From the cell containing the given text, extract its center point as [x, y] coordinate. 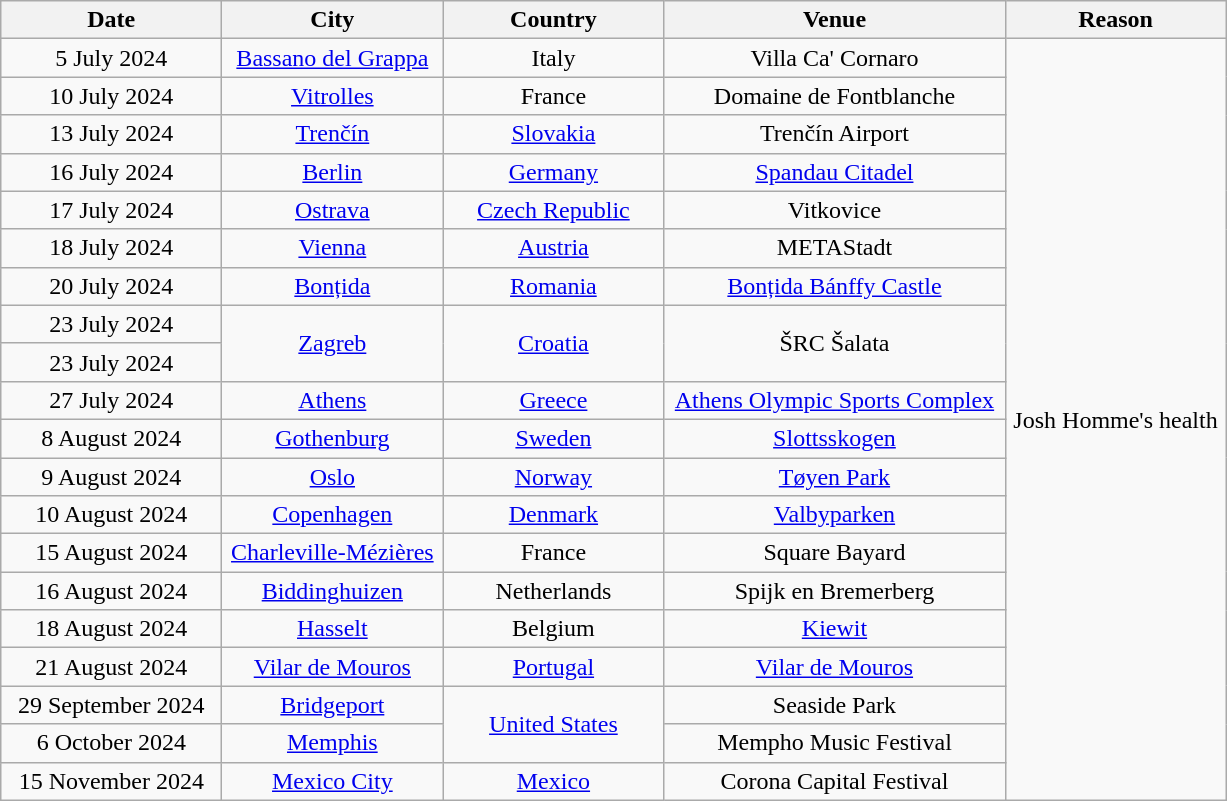
Reason [1116, 20]
5 July 2024 [112, 58]
Austria [554, 248]
Vitkovice [834, 210]
Mempho Music Festival [834, 743]
Belgium [554, 629]
Zagreb [332, 343]
15 November 2024 [112, 781]
15 August 2024 [112, 553]
Copenhagen [332, 515]
29 September 2024 [112, 705]
21 August 2024 [112, 667]
Portugal [554, 667]
Vitrolles [332, 96]
8 August 2024 [112, 438]
Trenčín Airport [834, 134]
17 July 2024 [112, 210]
6 October 2024 [112, 743]
Charleville-Mézières [332, 553]
Sweden [554, 438]
Athens Olympic Sports Complex [834, 400]
20 July 2024 [112, 286]
Biddinghuizen [332, 591]
ŠRC Šalata [834, 343]
Venue [834, 20]
Czech Republic [554, 210]
Domaine de Fontblanche [834, 96]
Villa Ca' Cornaro [834, 58]
Seaside Park [834, 705]
Bonțida Bánffy Castle [834, 286]
27 July 2024 [112, 400]
Ostrava [332, 210]
Bridgeport [332, 705]
Greece [554, 400]
Mexico [554, 781]
Oslo [332, 477]
Country [554, 20]
United States [554, 724]
Italy [554, 58]
Netherlands [554, 591]
METAStadt [834, 248]
16 July 2024 [112, 172]
City [332, 20]
18 August 2024 [112, 629]
13 July 2024 [112, 134]
Mexico City [332, 781]
Croatia [554, 343]
9 August 2024 [112, 477]
16 August 2024 [112, 591]
Josh Homme's health [1116, 420]
Spijk en Bremerberg [834, 591]
Gothenburg [332, 438]
Valbyparken [834, 515]
10 August 2024 [112, 515]
Norway [554, 477]
Trenčín [332, 134]
Spandau Citadel [834, 172]
Memphis [332, 743]
10 July 2024 [112, 96]
Slottsskogen [834, 438]
Hasselt [332, 629]
Kiewit [834, 629]
Vienna [332, 248]
Athens [332, 400]
Date [112, 20]
Corona Capital Festival [834, 781]
Bassano del Grappa [332, 58]
Romania [554, 286]
Slovakia [554, 134]
Denmark [554, 515]
Berlin [332, 172]
18 July 2024 [112, 248]
Bonțida [332, 286]
Tøyen Park [834, 477]
Germany [554, 172]
Square Bayard [834, 553]
